Extract the [x, y] coordinate from the center of the cell holding the provided text.  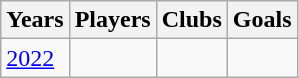
Years [35, 20]
2022 [35, 58]
Goals [262, 20]
Players [112, 20]
Clubs [192, 20]
